Detect which cell encompasses the target text, then output its (x, y) center coordinate. 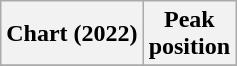
Chart (2022) (72, 34)
Peakposition (189, 34)
